Locate the cell with the specified text and output its (X, Y) center coordinate. 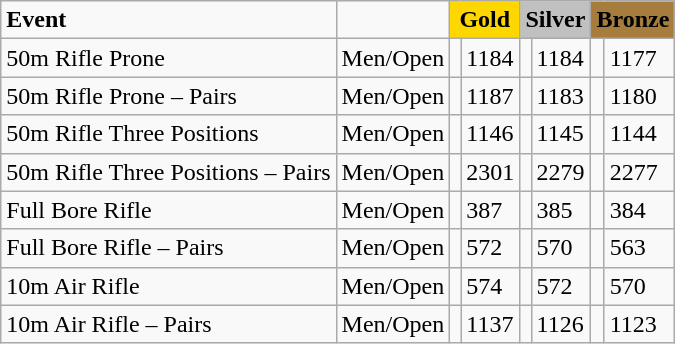
Full Bore Rifle (168, 210)
1180 (640, 96)
1137 (490, 324)
1126 (561, 324)
Event (168, 20)
385 (561, 210)
Full Bore Rifle – Pairs (168, 248)
384 (640, 210)
1146 (490, 134)
1187 (490, 96)
10m Air Rifle (168, 286)
Bronze (633, 20)
50m Rifle Three Positions (168, 134)
50m Rifle Three Positions – Pairs (168, 172)
563 (640, 248)
50m Rifle Prone – Pairs (168, 96)
1144 (640, 134)
2279 (561, 172)
2277 (640, 172)
Silver (556, 20)
1145 (561, 134)
574 (490, 286)
1183 (561, 96)
1177 (640, 58)
1123 (640, 324)
50m Rifle Prone (168, 58)
2301 (490, 172)
Gold (485, 20)
387 (490, 210)
10m Air Rifle – Pairs (168, 324)
